Locate the cell with the specified text and output its [x, y] center coordinate. 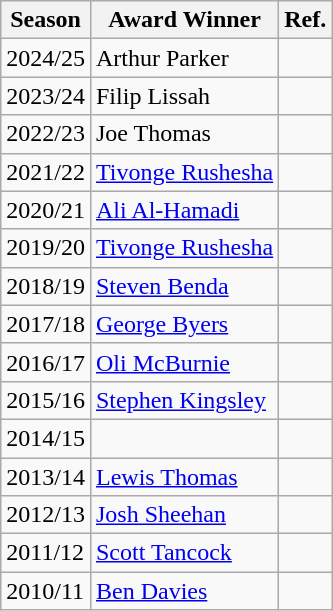
Award Winner [184, 20]
George Byers [184, 324]
2019/20 [46, 248]
2015/16 [46, 400]
2014/15 [46, 438]
2021/22 [46, 172]
Joe Thomas [184, 134]
2011/12 [46, 553]
2016/17 [46, 362]
2012/13 [46, 515]
Steven Benda [184, 286]
Stephen Kingsley [184, 400]
Season [46, 20]
Oli McBurnie [184, 362]
2020/21 [46, 210]
Ref. [306, 20]
Ali Al-Hamadi [184, 210]
2018/19 [46, 286]
2023/24 [46, 96]
Arthur Parker [184, 58]
Josh Sheehan [184, 515]
2013/14 [46, 477]
2024/25 [46, 58]
2010/11 [46, 591]
Filip Lissah [184, 96]
2017/18 [46, 324]
Ben Davies [184, 591]
Lewis Thomas [184, 477]
Scott Tancock [184, 553]
2022/23 [46, 134]
